Output the [x, y] coordinate of the center of the cell containing the given text.  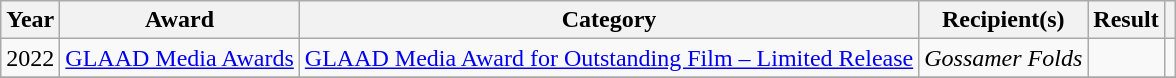
Recipient(s) [1004, 20]
2022 [30, 58]
Award [180, 20]
Year [30, 20]
GLAAD Media Awards [180, 58]
Result [1126, 20]
GLAAD Media Award for Outstanding Film – Limited Release [608, 58]
Category [608, 20]
Gossamer Folds [1004, 58]
